Return the [X, Y] coordinate for the center point of the cell that contains the specified text.  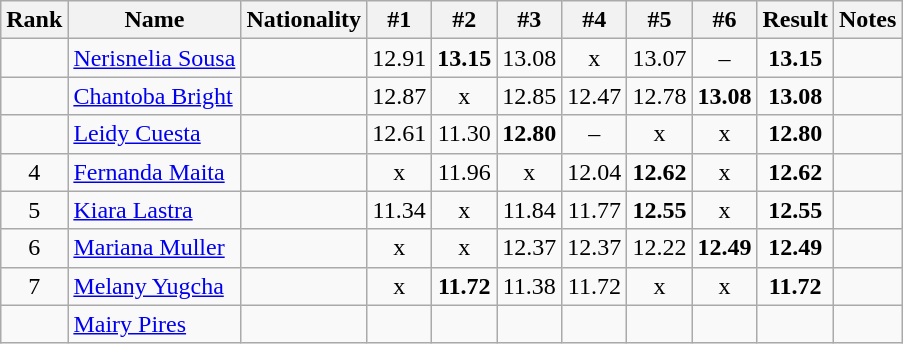
#1 [400, 20]
#6 [724, 20]
11.38 [530, 286]
Nationality [304, 20]
12.22 [660, 248]
#5 [660, 20]
#3 [530, 20]
12.85 [530, 96]
#2 [464, 20]
Mariana Muller [154, 248]
Result [795, 20]
12.87 [400, 96]
Mairy Pires [154, 324]
12.61 [400, 134]
#4 [594, 20]
11.30 [464, 134]
6 [34, 248]
12.04 [594, 172]
Kiara Lastra [154, 210]
Melany Yugcha [154, 286]
Nerisnelia Sousa [154, 58]
11.77 [594, 210]
Name [154, 20]
Notes [867, 20]
Leidy Cuesta [154, 134]
11.96 [464, 172]
Fernanda Maita [154, 172]
12.91 [400, 58]
11.34 [400, 210]
12.78 [660, 96]
4 [34, 172]
11.84 [530, 210]
Chantoba Bright [154, 96]
Rank [34, 20]
13.07 [660, 58]
5 [34, 210]
7 [34, 286]
12.47 [594, 96]
